Find where the given text appears and provide that cell's center as [X, Y] coordinate. 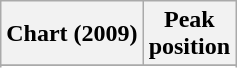
Peakposition [189, 34]
Chart (2009) [72, 34]
